Return the [x, y] coordinate for the center point of the cell that contains the specified text.  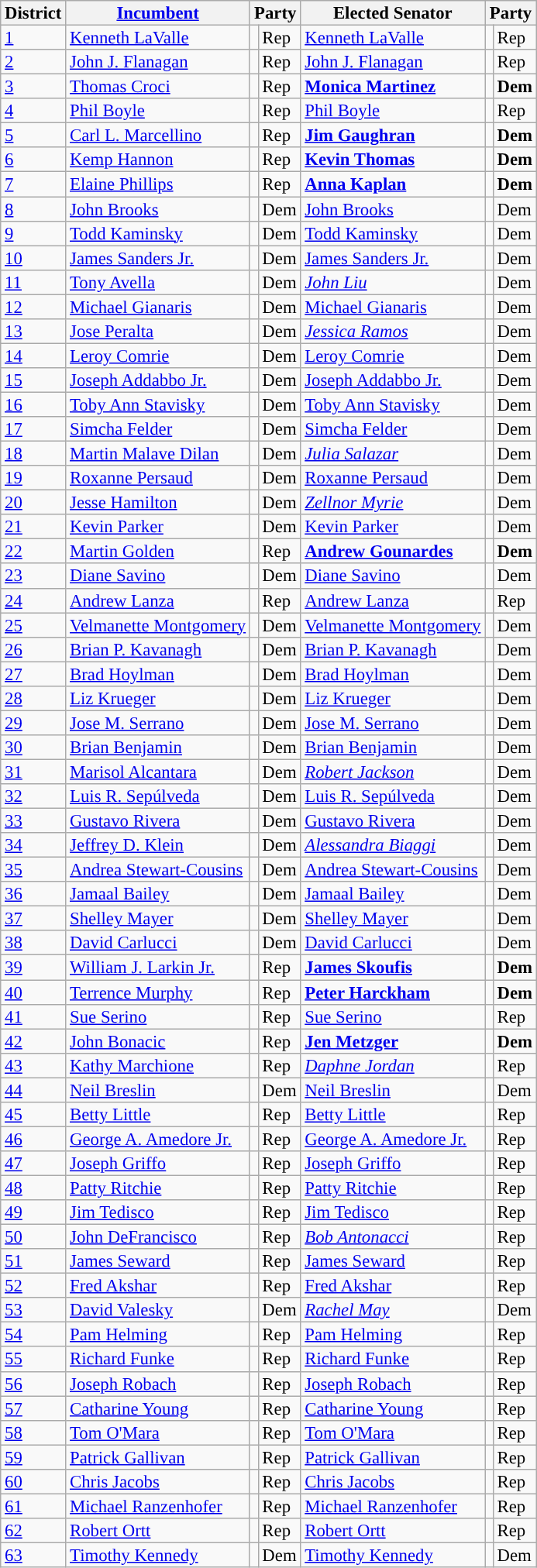
50 [33, 1237]
28 [33, 699]
15 [33, 380]
19 [33, 478]
Kathy Marchione [158, 1065]
Jim Gaughran [393, 136]
59 [33, 1457]
Julia Salazar [393, 454]
16 [33, 404]
Peter Harckham [393, 992]
Martin Malave Dilan [158, 454]
14 [33, 356]
Kevin Thomas [393, 160]
Andrew Gounardes [393, 552]
Elaine Phillips [158, 184]
34 [33, 845]
Zellnor Myrie [393, 503]
21 [33, 527]
57 [33, 1408]
Daphne Jordan [393, 1065]
Jose Peralta [158, 332]
Alessandra Biaggi [393, 845]
David Valesky [158, 1310]
43 [33, 1065]
63 [33, 1555]
41 [33, 1016]
11 [33, 282]
49 [33, 1212]
Martin Golden [158, 552]
5 [33, 136]
John Bonacic [158, 1041]
Incumbent [158, 13]
33 [33, 821]
10 [33, 258]
32 [33, 796]
7 [33, 184]
26 [33, 649]
Jesse Hamilton [158, 503]
31 [33, 772]
54 [33, 1335]
Elected Senator [393, 13]
Thomas Croci [158, 87]
44 [33, 1090]
48 [33, 1188]
Jen Metzger [393, 1041]
40 [33, 992]
Terrence Murphy [158, 992]
27 [33, 674]
55 [33, 1360]
Monica Martinez [393, 87]
John Liu [393, 282]
45 [33, 1115]
25 [33, 625]
29 [33, 723]
William J. Larkin Jr. [158, 968]
30 [33, 748]
18 [33, 454]
23 [33, 576]
District [33, 13]
62 [33, 1531]
36 [33, 894]
Bob Antonacci [393, 1237]
2 [33, 62]
12 [33, 307]
46 [33, 1139]
Rachel May [393, 1310]
61 [33, 1506]
38 [33, 944]
39 [33, 968]
35 [33, 870]
51 [33, 1261]
Jeffrey D. Klein [158, 845]
Marisol Alcantara [158, 772]
56 [33, 1384]
13 [33, 332]
6 [33, 160]
60 [33, 1482]
42 [33, 1041]
17 [33, 429]
James Skoufis [393, 968]
Carl L. Marcellino [158, 136]
20 [33, 503]
1 [33, 38]
22 [33, 552]
Tony Avella [158, 282]
9 [33, 233]
8 [33, 209]
58 [33, 1432]
Jessica Ramos [393, 332]
53 [33, 1310]
52 [33, 1286]
24 [33, 600]
Kemp Hannon [158, 160]
Robert Jackson [393, 772]
3 [33, 87]
37 [33, 919]
John DeFrancisco [158, 1237]
47 [33, 1164]
Anna Kaplan [393, 184]
4 [33, 111]
